Pinpoint the cell where the given text exists, returning its [X, Y] midpoint coordinate. 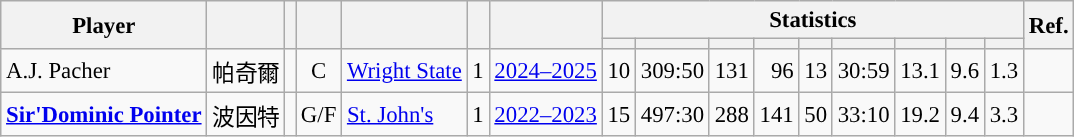
1.3 [1004, 71]
Ref. [1048, 25]
131 [732, 71]
A.J. Pacher [104, 71]
50 [816, 115]
288 [732, 115]
St. John's [404, 115]
15 [618, 115]
33:10 [864, 115]
Sir'Dominic Pointer [104, 115]
Player [104, 25]
141 [776, 115]
G/F [319, 115]
Wright State [404, 71]
497:30 [673, 115]
19.2 [920, 115]
9.4 [964, 115]
10 [618, 71]
309:50 [673, 71]
2022–2023 [546, 115]
帕奇爾 [246, 71]
96 [776, 71]
3.3 [1004, 115]
波因特 [246, 115]
13.1 [920, 71]
9.6 [964, 71]
C [319, 71]
2024–2025 [546, 71]
13 [816, 71]
30:59 [864, 71]
Statistics [812, 20]
